Provide the (X, Y) coordinate of the cell's center where the given text is located.  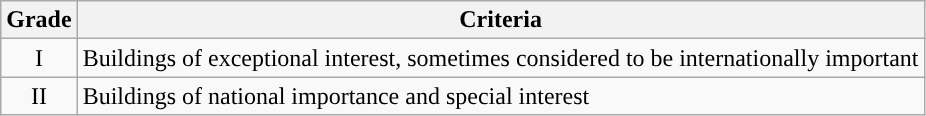
Grade (39, 20)
II (39, 96)
Buildings of exceptional interest, sometimes considered to be internationally important (500, 58)
Criteria (500, 20)
I (39, 58)
Buildings of national importance and special interest (500, 96)
